Find where the given text appears and provide that cell's center as [X, Y] coordinate. 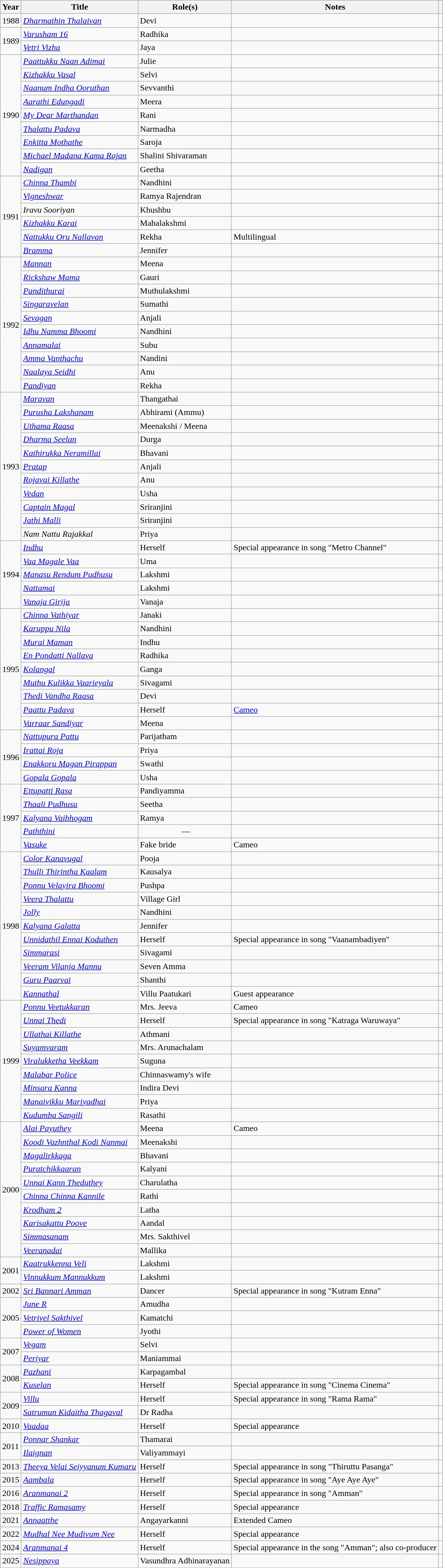
Simmasanam [80, 1236]
Chinna Thambi [80, 183]
Pandiyan [80, 385]
Kathirukka Neramillai [80, 453]
Amma Vanthachu [80, 358]
Abhirami (Ammu) [185, 413]
Dancer [185, 1291]
Vasundhra Adhinarayanan [185, 1561]
Thangathai [185, 399]
Special appearance in the song "Amman"; also co-producer [335, 1547]
Satrumun Kidaitha Thagaval [80, 1412]
Thulli Thirintha Kaalam [80, 872]
Maravan [80, 399]
2007 [11, 1351]
Koodi Vazhnthal Kodi Nanmai [80, 1142]
Meenakshi [185, 1142]
2002 [11, 1291]
Special appearance in song "Thiruttu Pasanga" [335, 1466]
Year [11, 7]
Title [80, 7]
Seetha [185, 804]
Khushbu [185, 210]
Jaya [185, 48]
Suyamvaram [80, 1048]
1988 [11, 21]
Vanaja Girija [80, 602]
Rickshaw Mama [80, 277]
Guru Paarvai [80, 980]
Naalaya Seidhi [80, 372]
Ponnar Shankar [80, 1439]
Gopala Gopala [80, 777]
Pandiyamma [185, 791]
Mrs. Arunachalam [185, 1048]
Villu Paatukari [185, 993]
Nattamai [80, 588]
Mrs. Sakthivel [185, 1236]
Ilaignan [80, 1453]
Naanum Indha Ooruthan [80, 88]
Chinna Vathiyar [80, 615]
1998 [11, 926]
Veera Thalattu [80, 899]
Vaadaa [80, 1426]
Geetha [185, 169]
2016 [11, 1493]
Seven Amma [185, 966]
My Dear Marthandan [80, 115]
Annaatthe [80, 1520]
Simmarasi [80, 953]
Kolangal [80, 669]
Ramya Rajendran [185, 196]
Bramma [80, 250]
Fake bride [185, 845]
Purusha Lakshanam [80, 413]
Varusham 16 [80, 34]
Paattu Padava [80, 710]
Enakkoru Magan Pirappan [80, 764]
Color Kanavugal [80, 858]
Nadigan [80, 169]
Dharmathin Thalaivan [80, 21]
2001 [11, 1271]
Captain Magal [80, 507]
Angayarkanni [185, 1520]
Kaatrukkenna Veli [80, 1264]
2011 [11, 1446]
Malabar Police [80, 1075]
Chinna Chinna Kannile [80, 1196]
Mrs. Jeeva [185, 1007]
Special appearance in song "Vaanambadiyen" [335, 939]
Mudhal Nee Mudivum Nee [80, 1534]
Uthama Raasa [80, 426]
Varraar Sandiyar [80, 723]
Vigneshwar [80, 196]
Theeya Velai Seiyyanum Kumaru [80, 1466]
2025 [11, 1561]
Alai Payuthey [80, 1129]
Unnai Thedi [80, 1020]
Indira Devi [185, 1088]
Idhu Namma Bhoomi [80, 331]
1995 [11, 670]
Ettupatti Rasa [80, 791]
Dr Radha [185, 1412]
Thedi Vandha Raasa [80, 696]
2008 [11, 1378]
Saroja [185, 142]
Kizhakku Vasal [80, 75]
Singaravelan [80, 304]
Thaali Pudhusu [80, 804]
Periyar [80, 1358]
Jolly [80, 912]
Kalyani [185, 1169]
Janaki [185, 615]
Nesippaya [80, 1561]
Vanaja [185, 602]
Ullathai Killathe [80, 1034]
1994 [11, 574]
Mannan [80, 264]
Karpagambal [185, 1372]
1991 [11, 217]
2018 [11, 1507]
Power of Women [80, 1331]
Rathi [185, 1196]
2022 [11, 1534]
Sevagan [80, 318]
1996 [11, 757]
Gauri [185, 277]
Manaivikku Mariyadhai [80, 1102]
Suguna [185, 1061]
Kausalya [185, 872]
Vedan [80, 493]
Kalyana Galatta [80, 926]
Sri Bannari Amman [80, 1291]
Subu [185, 345]
Multilingual [335, 237]
Thalattu Padava [80, 129]
Ponnu Veetukkaran [80, 1007]
Aranmanai 4 [80, 1547]
Vegam [80, 1345]
Meenakshi / Meena [185, 426]
Iravu Sooriyan [80, 210]
Muthulakshmi [185, 291]
Vinnukkum Mannukkum [80, 1277]
Pooja [185, 858]
Kizhakku Karai [80, 223]
2005 [11, 1318]
2021 [11, 1520]
Valiyammayi [185, 1453]
Enkitta Mothathe [80, 142]
Kudumba Sangili [80, 1115]
Manasu Rendum Pudhusu [80, 574]
Julie [185, 61]
2000 [11, 1189]
Jyothi [185, 1331]
Minsara Kanna [80, 1088]
Pandithurai [80, 291]
Maniammai [185, 1358]
Extended Cameo [335, 1520]
2024 [11, 1547]
Villu [80, 1399]
Nattukku Oru Nallavan [80, 237]
Ganga [185, 669]
Paattukku Naan Adimai [80, 61]
Aandal [185, 1223]
Karisakattu Poove [80, 1223]
— [185, 831]
Dharma Seelan [80, 439]
Guest appearance [335, 993]
Puratchikkaaran [80, 1169]
Kamatchi [185, 1318]
Special appearance in song "Kutram Enna" [335, 1291]
Aarathi Edungadi [80, 102]
Notes [335, 7]
Special appearance in song "Cinema Cinema" [335, 1385]
Village Girl [185, 899]
Kalyana Vaibhogam [80, 818]
Kannathal [80, 993]
Swathi [185, 764]
Sevvanthi [185, 88]
Special appearance in song "Aye Aye Aye" [335, 1480]
2010 [11, 1426]
Krodham 2 [80, 1209]
Michael Madana Kama Rajan [80, 155]
Kuselan [80, 1385]
1993 [11, 466]
Athmani [185, 1034]
Annamalai [80, 345]
Rani [185, 115]
Murai Maman [80, 642]
Vasuke [80, 845]
Muthu Kulikka Vaarieyala [80, 683]
June R [80, 1304]
Unnai Kann Theduthey [80, 1182]
Unnidathil Ennai Koduthen [80, 939]
Special appearance in song "Katraga Waruwaya" [335, 1020]
Ponnu Velayira Bhoomi [80, 885]
2009 [11, 1405]
Role(s) [185, 7]
Vetri Vizha [80, 48]
Paththini [80, 831]
Special appearance in song "Metro Channel" [335, 547]
1989 [11, 41]
Uma [185, 561]
Viralukketha Veekkam [80, 1061]
Vaa Magale Vaa [80, 561]
Aranmanai 2 [80, 1493]
1992 [11, 324]
Mallika [185, 1250]
Magalirkkaga [80, 1155]
Nattupura Pattu [80, 737]
Charulatha [185, 1182]
2015 [11, 1480]
Nam Nattu Rajakkal [80, 534]
Durga [185, 439]
Ramya [185, 818]
Traffic Ramasamy [80, 1507]
Shanthi [185, 980]
Irattai Roja [80, 750]
1997 [11, 818]
Rasathi [185, 1115]
Pushpa [185, 885]
Thamarai [185, 1439]
Veeram Vilanja Mannu [80, 966]
Vetrivel Sakthivel [80, 1318]
1990 [11, 115]
Nandini [185, 358]
Pratap [80, 466]
Jathi Malli [80, 520]
Mahalakshmi [185, 223]
Veeranadai [80, 1250]
Special appearance in song "Amman" [335, 1493]
Latha [185, 1209]
1999 [11, 1061]
Chinnaswamy's wife [185, 1075]
Sumathi [185, 304]
Amudha [185, 1304]
Karuppu Nila [80, 629]
Aambala [80, 1480]
Pazhani [80, 1372]
Parijatham [185, 737]
Rojavai Killathe [80, 480]
Special appearance in song "Rama Rama" [335, 1399]
En Pondatti Nallava [80, 656]
Narmadha [185, 129]
Shalini Shivaraman [185, 155]
2013 [11, 1466]
Meera [185, 102]
